Determine the (X, Y) coordinate at the center of the cell enclosing the given text.  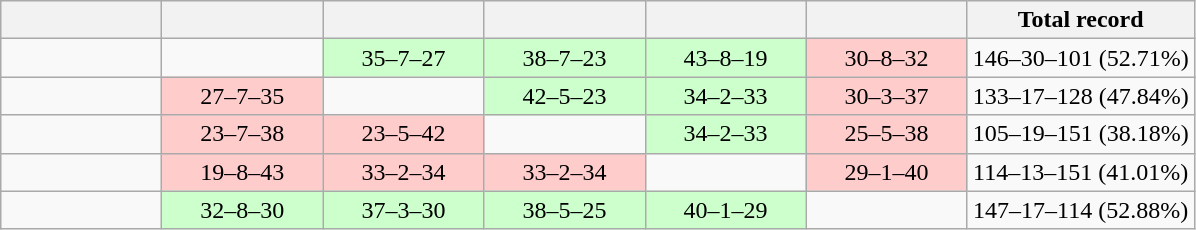
23–7–38 (242, 134)
40–1–29 (726, 210)
19–8–43 (242, 172)
38–7–23 (564, 58)
32–8–30 (242, 210)
27–7–35 (242, 96)
25–5–38 (886, 134)
133–17–128 (47.84%) (1080, 96)
147–17–114 (52.88%) (1080, 210)
105–19–151 (38.18%) (1080, 134)
30–3–37 (886, 96)
23–5–42 (404, 134)
38–5–25 (564, 210)
35–7–27 (404, 58)
114–13–151 (41.01%) (1080, 172)
42–5–23 (564, 96)
Total record (1080, 20)
29–1–40 (886, 172)
37–3–30 (404, 210)
43–8–19 (726, 58)
146–30–101 (52.71%) (1080, 58)
30–8–32 (886, 58)
